Determine the [X, Y] coordinate at the center of the cell enclosing the given text.  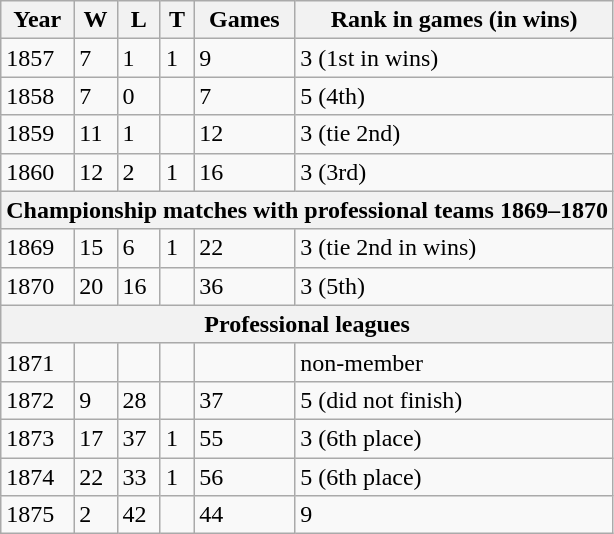
56 [244, 477]
T [176, 20]
1871 [38, 362]
55 [244, 438]
33 [138, 477]
3 (5th) [454, 286]
1857 [38, 58]
0 [138, 96]
3 (3rd) [454, 172]
42 [138, 515]
1872 [38, 400]
W [96, 20]
1870 [38, 286]
5 (4th) [454, 96]
15 [96, 248]
3 (tie 2nd) [454, 134]
non-member [454, 362]
36 [244, 286]
5 (6th place) [454, 477]
17 [96, 438]
1873 [38, 438]
Professional leagues [308, 324]
Year [38, 20]
1859 [38, 134]
3 (tie 2nd in wins) [454, 248]
3 (6th place) [454, 438]
1860 [38, 172]
Games [244, 20]
6 [138, 248]
Rank in games (in wins) [454, 20]
44 [244, 515]
1874 [38, 477]
1875 [38, 515]
20 [96, 286]
1869 [38, 248]
28 [138, 400]
1858 [38, 96]
3 (1st in wins) [454, 58]
5 (did not finish) [454, 400]
11 [96, 134]
L [138, 20]
Championship matches with professional teams 1869–1870 [308, 210]
